From the cell containing the given text, extract its center point as [X, Y] coordinate. 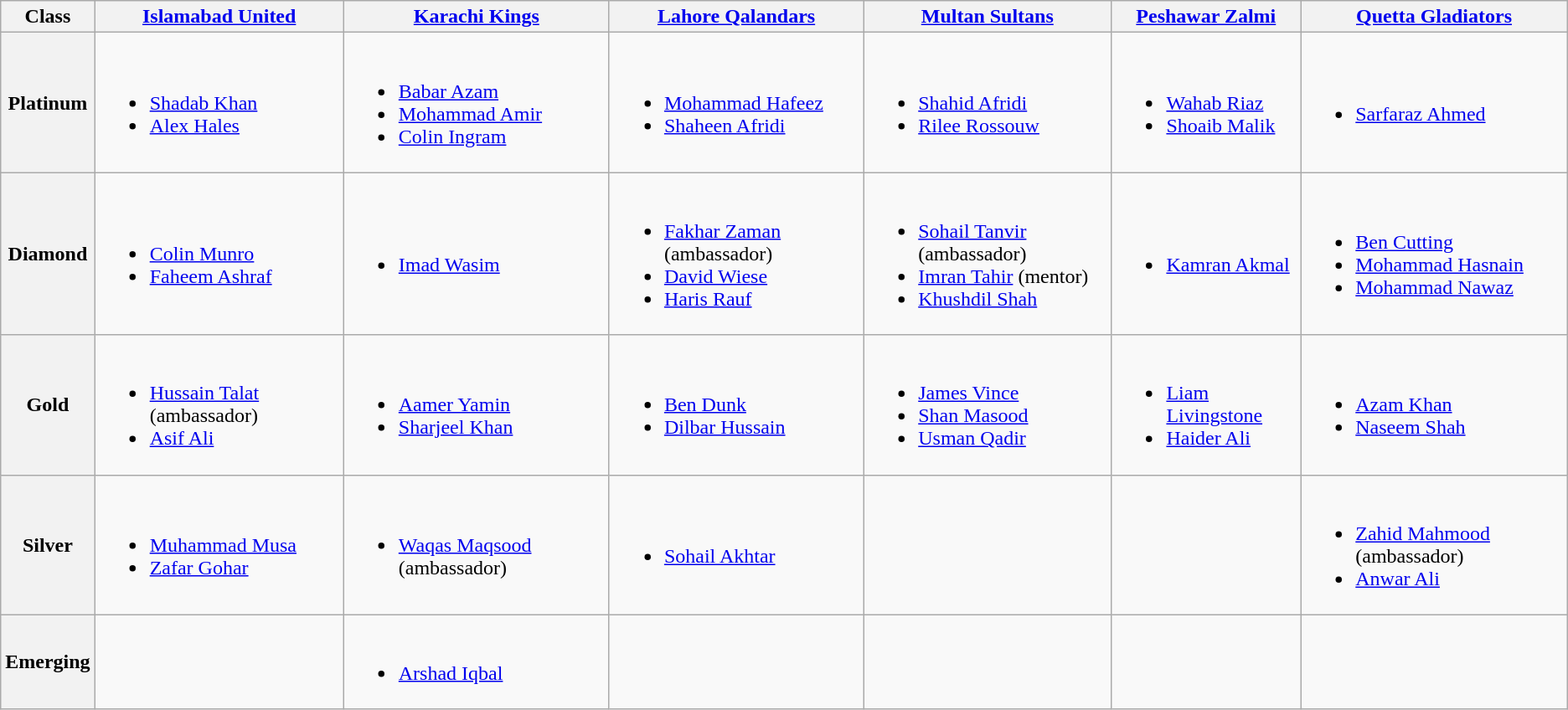
Shahid AfridiRilee Rossouw [988, 102]
Peshawar Zalmi [1206, 17]
Muhammad MusaZafar Gohar [219, 544]
Ben DunkDilbar Hussain [735, 405]
Colin MunroFaheem Ashraf [219, 254]
Babar AzamMohammad AmirColin Ingram [476, 102]
Imad Wasim [476, 254]
Shadab KhanAlex Hales [219, 102]
Fakhar Zaman (ambassador)David WieseHaris Rauf [735, 254]
Islamabad United [219, 17]
Karachi Kings [476, 17]
Diamond [48, 254]
Emerging [48, 661]
Zahid Mahmood (ambassador)Anwar Ali [1434, 544]
Platinum [48, 102]
Hussain Talat (ambassador)Asif Ali [219, 405]
Silver [48, 544]
Arshad Iqbal [476, 661]
James VinceShan MasoodUsman Qadir [988, 405]
Liam LivingstoneHaider Ali [1206, 405]
Quetta Gladiators [1434, 17]
Ben CuttingMohammad HasnainMohammad Nawaz [1434, 254]
Kamran Akmal [1206, 254]
Sarfaraz Ahmed [1434, 102]
Waqas Maqsood (ambassador) [476, 544]
Wahab RiazShoaib Malik [1206, 102]
Gold [48, 405]
Aamer YaminSharjeel Khan [476, 405]
Sohail Akhtar [735, 544]
Mohammad HafeezShaheen Afridi [735, 102]
Sohail Tanvir (ambassador)Imran Tahir (mentor)Khushdil Shah [988, 254]
Lahore Qalandars [735, 17]
Class [48, 17]
Azam KhanNaseem Shah [1434, 405]
Multan Sultans [988, 17]
